Scan for the cell matching the given text and deliver its [X, Y] coordinate at center. 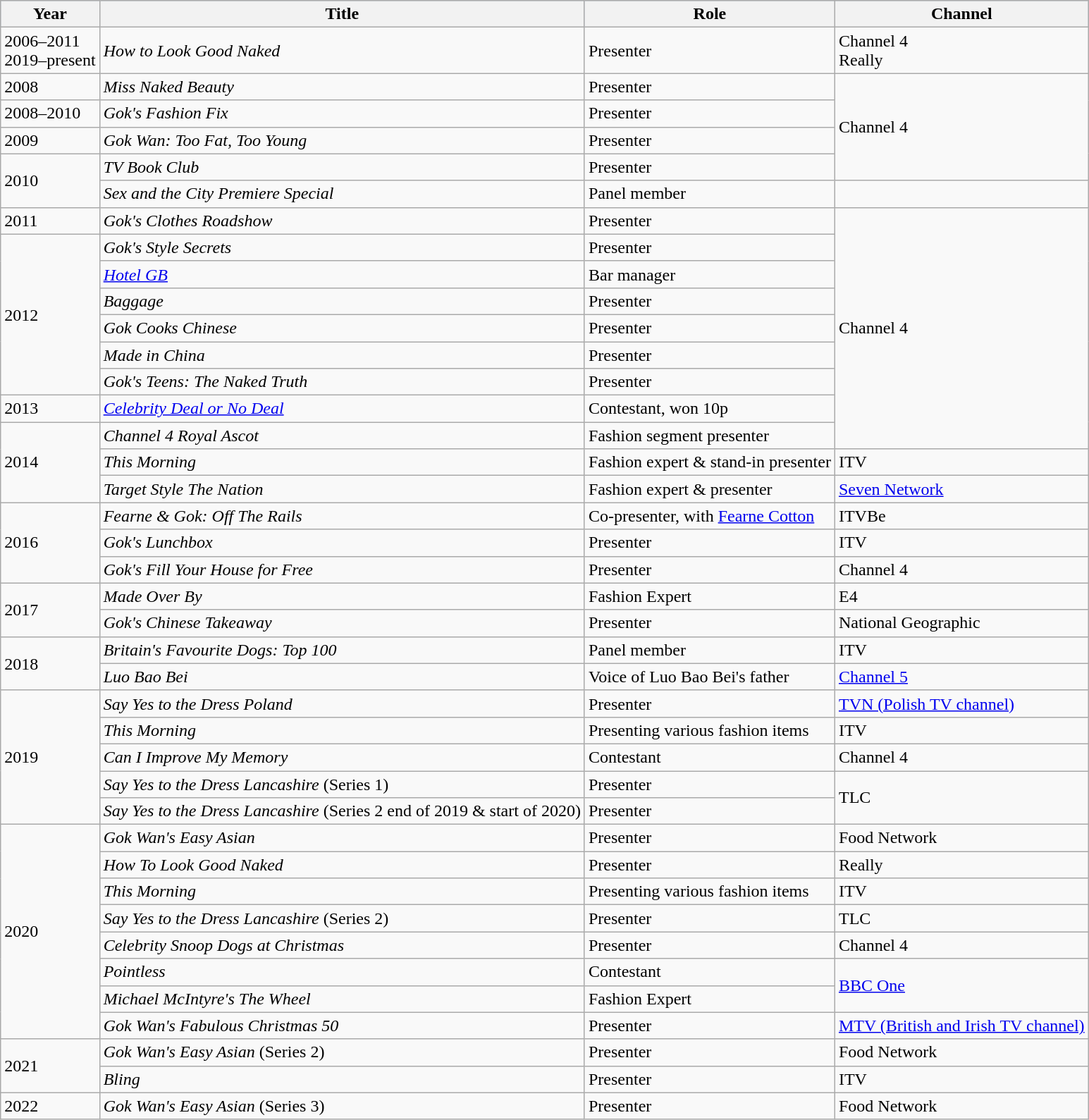
Celebrity Snoop Dogs at Christmas [342, 945]
TVN (Polish TV channel) [961, 703]
2018 [50, 663]
Year [50, 14]
Bling [342, 1079]
Celebrity Deal or No Deal [342, 409]
ITVBe [961, 516]
Gok's Chinese Takeaway [342, 623]
Co-presenter, with Fearne Cotton [709, 516]
2014 [50, 462]
Gok's Lunchbox [342, 543]
How To Look Good Naked [342, 865]
Sex and the City Premiere Special [342, 194]
2017 [50, 610]
Bar manager [709, 274]
Made in China [342, 355]
Gok's Teens: The Naked Truth [342, 382]
Channel 4 Royal Ascot [342, 436]
Contestant, won 10p [709, 409]
Gok Wan's Easy Asian (Series 3) [342, 1106]
Pointless [342, 972]
TV Book Club [342, 167]
Channel 4Really [961, 51]
MTV (British and Irish TV channel) [961, 1026]
Can I Improve My Memory [342, 757]
2011 [50, 221]
Say Yes to the Dress Lancashire (Series 2 end of 2019 & start of 2020) [342, 811]
Voice of Luo Bao Bei's father [709, 677]
Gok Wan's Fabulous Christmas 50 [342, 1026]
Gok Wan's Easy Asian (Series 2) [342, 1052]
Gok's Fashion Fix [342, 113]
Gok Wan: Too Fat, Too Young [342, 140]
2021 [50, 1066]
2010 [50, 180]
Title [342, 14]
2008 [50, 87]
2019 [50, 757]
Luo Bao Bei [342, 677]
Say Yes to the Dress Lancashire (Series 2) [342, 918]
Fashion segment presenter [709, 436]
2012 [50, 314]
Say Yes to the Dress Poland [342, 703]
Made Over By [342, 596]
Seven Network [961, 489]
Gok's Fill Your House for Free [342, 570]
Gok Cooks Chinese [342, 328]
Fearne & Gok: Off The Rails [342, 516]
Role [709, 14]
Target Style The Nation [342, 489]
2013 [50, 409]
National Geographic [961, 623]
E4 [961, 596]
Fashion expert & stand-in presenter [709, 462]
Say Yes to the Dress Lancashire (Series 1) [342, 784]
Fashion expert & presenter [709, 489]
2006–20112019–present [50, 51]
Michael McIntyre's The Wheel [342, 999]
Miss Naked Beauty [342, 87]
2009 [50, 140]
Baggage [342, 301]
2020 [50, 932]
Gok's Clothes Roadshow [342, 221]
Really [961, 865]
Britain's Favourite Dogs: Top 100 [342, 650]
Gok Wan's Easy Asian [342, 838]
How to Look Good Naked [342, 51]
2022 [50, 1106]
Hotel GB [342, 274]
Gok's Style Secrets [342, 247]
2016 [50, 543]
Channel [961, 14]
2008–2010 [50, 113]
Channel 5 [961, 677]
BBC One [961, 985]
